Provide the (X, Y) coordinate of the cell's center where the given text is located.  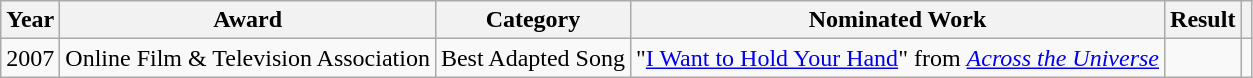
Nominated Work (897, 20)
Category (532, 20)
Result (1203, 20)
"I Want to Hold Your Hand" from Across the Universe (897, 58)
Award (248, 20)
2007 (30, 58)
Best Adapted Song (532, 58)
Year (30, 20)
Online Film & Television Association (248, 58)
